Return (X, Y) of the center of cell containing provided text 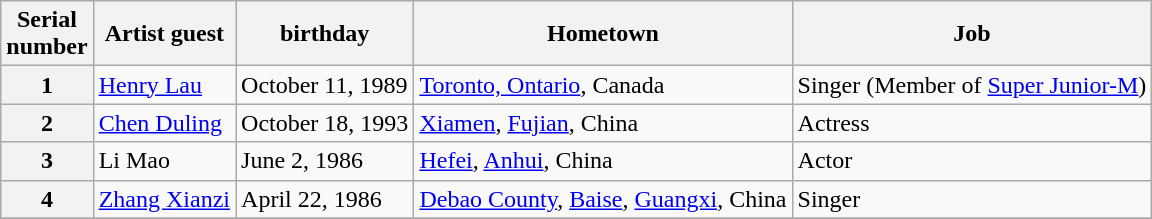
October 11, 1989 (325, 85)
Xiamen, Fujian, China (603, 123)
3 (47, 161)
October 18, 1993 (325, 123)
2 (47, 123)
Singer (972, 199)
Hometown (603, 34)
Singer (Member of Super Junior-M) (972, 85)
1 (47, 85)
birthday (325, 34)
Toronto, Ontario, Canada (603, 85)
4 (47, 199)
Zhang Xianzi (164, 199)
Hefei, Anhui, China (603, 161)
Artist guest (164, 34)
Job (972, 34)
June 2, 1986 (325, 161)
Debao County, Baise, Guangxi, China (603, 199)
Actress (972, 123)
Chen Duling (164, 123)
Actor (972, 161)
April 22, 1986 (325, 199)
Henry Lau (164, 85)
Serialnumber (47, 34)
Li Mao (164, 161)
